Scan for the cell matching the given text and deliver its [x, y] coordinate at center. 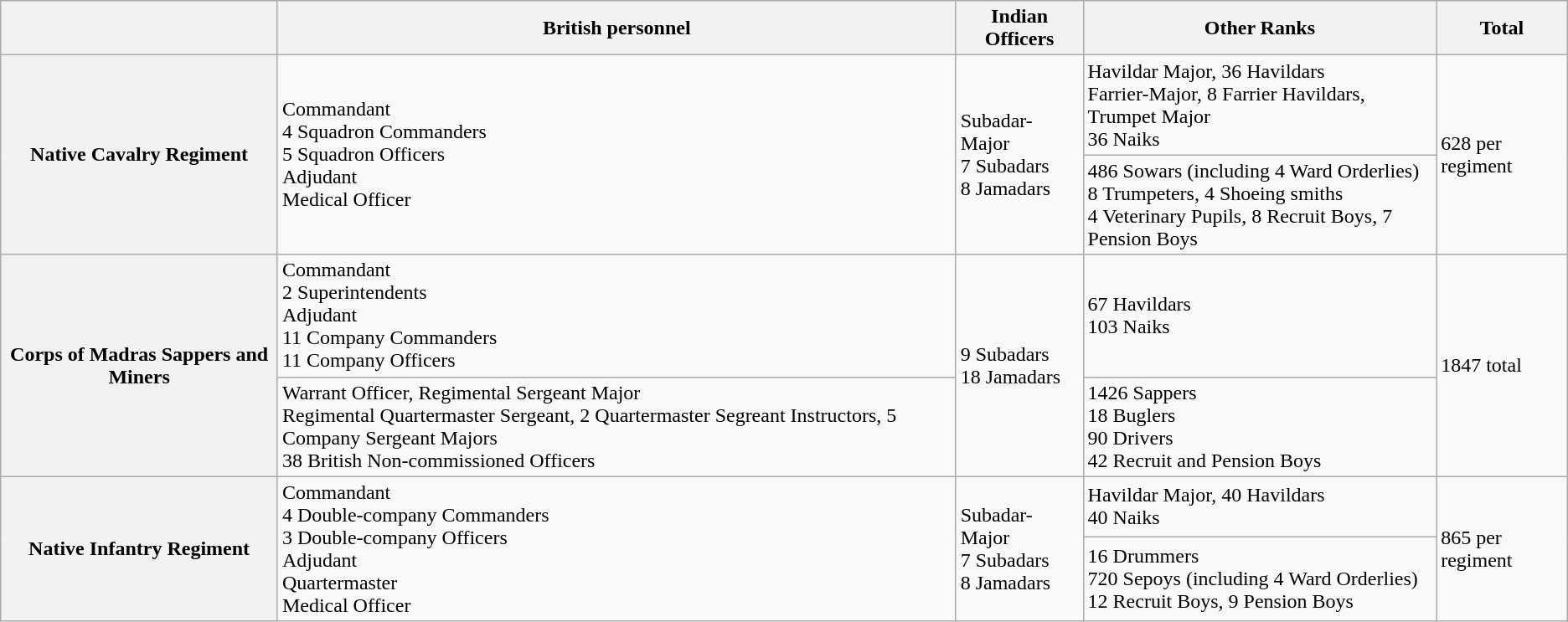
Havildar Major, 36 HavildarsFarrier-Major, 8 Farrier Havildars, Trumpet Major36 Naiks [1260, 105]
Havildar Major, 40 Havildars40 Naiks [1260, 506]
9 Subadars18 Jamadars [1019, 365]
Commandant4 Squadron Commanders5 Squadron OfficersAdjudantMedical Officer [616, 155]
Native Cavalry Regiment [139, 155]
Native Infantry Regiment [139, 549]
British personnel [616, 28]
486 Sowars (including 4 Ward Orderlies)8 Trumpeters, 4 Shoeing smiths4 Veterinary Pupils, 8 Recruit Boys, 7 Pension Boys [1260, 204]
1847 total [1503, 365]
67 Havildars103 Naiks [1260, 316]
865 per regiment [1503, 549]
1426 Sappers18 Buglers90 Drivers42 Recruit and Pension Boys [1260, 427]
Other Ranks [1260, 28]
Commandant4 Double-company Commanders3 Double-company OfficersAdjudantQuartermasterMedical Officer [616, 549]
Total [1503, 28]
628 per regiment [1503, 155]
Indian Officers [1019, 28]
16 Drummers720 Sepoys (including 4 Ward Orderlies)12 Recruit Boys, 9 Pension Boys [1260, 579]
Corps of Madras Sappers and Miners [139, 365]
Commandant2 SuperintendentsAdjudant11 Company Commanders11 Company Officers [616, 316]
